Capture the cell that displays the provided text and extract its [x, y] central coordinate. 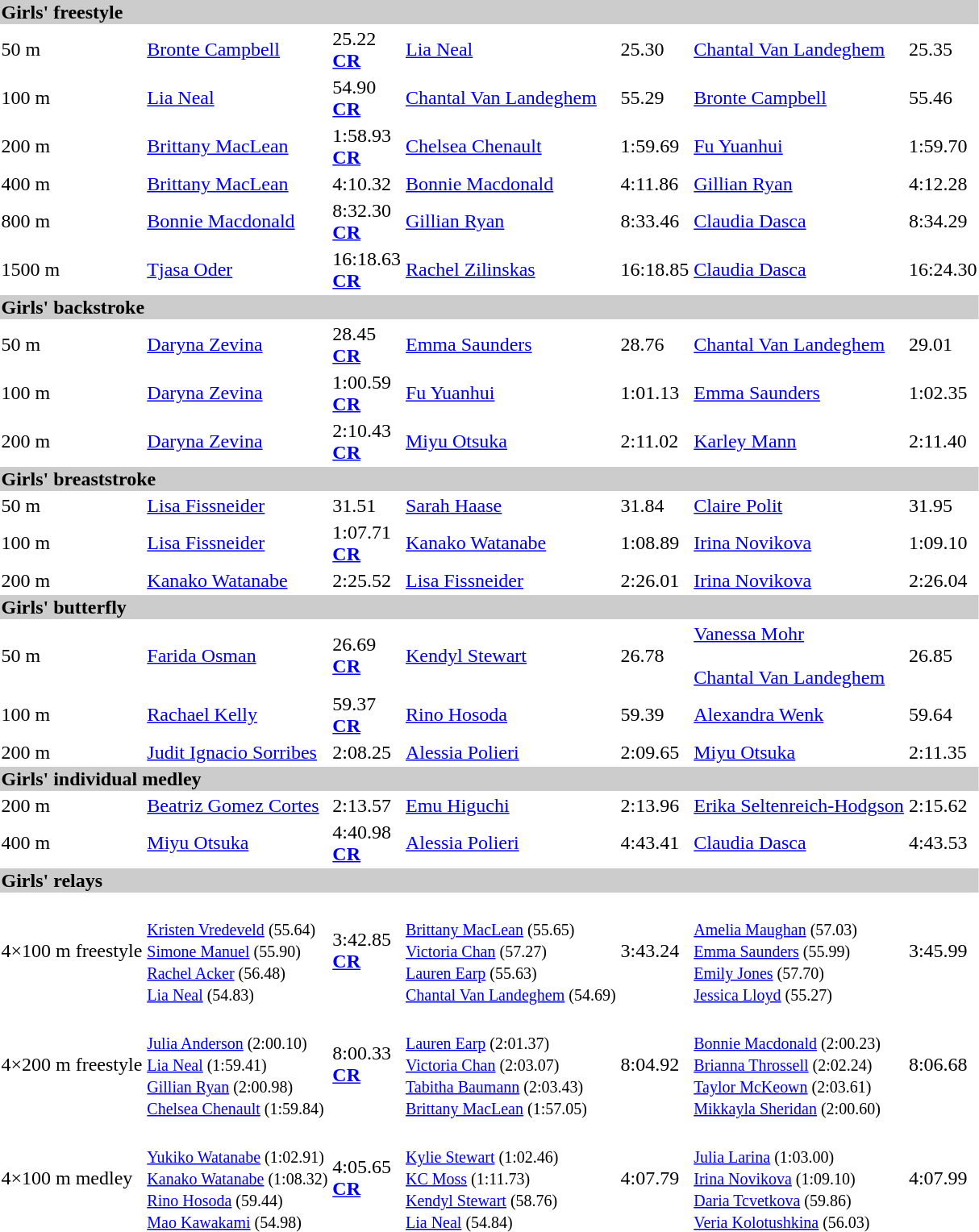
Girls' relays [489, 880]
4:10.32 [367, 184]
28.76 [655, 345]
Vanessa Mohr Chantal Van Landeghem [799, 656]
Girls' butterfly [489, 607]
4×200 m freestyle [72, 1064]
59.37CR [367, 714]
800 m [72, 221]
8:34.29 [943, 221]
31.84 [655, 506]
2:15.62 [943, 805]
3:43.24 [655, 951]
3:45.99 [943, 951]
Amelia Maughan (57.03)Emma Saunders (55.99)Emily Jones (57.70)Jessica Lloyd (55.27) [799, 951]
Girls' individual medley [489, 779]
1:08.89 [655, 543]
2:13.96 [655, 805]
Farida Osman [237, 656]
Judit Ignacio Sorribes [237, 752]
Girls' freestyle [489, 12]
59.39 [655, 714]
Beatriz Gomez Cortes [237, 805]
Kristen Vredeveld (55.64)Simone Manuel (55.90)Rachel Acker (56.48)Lia Neal (54.83) [237, 951]
2:11.40 [943, 442]
54.90CR [367, 98]
4:12.28 [943, 184]
Rachel Zilinskas [510, 269]
Kendyl Stewart [510, 656]
1:02.35 [943, 393]
4:40.98CR [367, 843]
1500 m [72, 269]
Alexandra Wenk [799, 714]
1:07.71CR [367, 543]
2:25.52 [367, 581]
Girls' backstroke [489, 307]
1:59.70 [943, 147]
59.64 [943, 714]
25.30 [655, 50]
1:09.10 [943, 543]
2:08.25 [367, 752]
4×100 m freestyle [72, 951]
Julia Anderson (2:00.10)Lia Neal (1:59.41)Gillian Ryan (2:00.98)Chelsea Chenault (1:59.84) [237, 1064]
29.01 [943, 345]
Lauren Earp (2:01.37)Victoria Chan (2:03.07)Tabitha Baumann (2:03.43)Brittany MacLean (1:57.05) [510, 1064]
26.85 [943, 656]
Brittany MacLean (55.65)Victoria Chan (57.27)Lauren Earp (55.63)Chantal Van Landeghem (54.69) [510, 951]
1:01.13 [655, 393]
2:11.02 [655, 442]
4:43.41 [655, 843]
8:00.33 CR [367, 1064]
Rino Hosoda [510, 714]
Sarah Haase [510, 506]
2:13.57 [367, 805]
Erika Seltenreich-Hodgson [799, 805]
1:58.93CR [367, 147]
2:10.43CR [367, 442]
26.78 [655, 656]
8:32.30CR [367, 221]
2:26.04 [943, 581]
2:09.65 [655, 752]
1:59.69 [655, 147]
Emu Higuchi [510, 805]
Chelsea Chenault [510, 147]
1:00.59CR [367, 393]
28.45CR [367, 345]
4:11.86 [655, 184]
4:43.53 [943, 843]
2:11.35 [943, 752]
Tjasa Oder [237, 269]
25.35 [943, 50]
2:26.01 [655, 581]
3:42.85 CR [367, 951]
Girls' breaststroke [489, 479]
Rachael Kelly [237, 714]
31.51 [367, 506]
55.46 [943, 98]
Claire Polit [799, 506]
26.69CR [367, 656]
16:18.85 [655, 269]
8:33.46 [655, 221]
31.95 [943, 506]
Bonnie Macdonald (2:00.23)Brianna Throssell (2:02.24)Taylor McKeown (2:03.61)Mikkayla Sheridan (2:00.60) [799, 1064]
16:24.30 [943, 269]
8:06.68 [943, 1064]
55.29 [655, 98]
Karley Mann [799, 442]
8:04.92 [655, 1064]
25.22CR [367, 50]
16:18.63CR [367, 269]
